Determine the [x, y] coordinate at the center of the cell enclosing the given text.  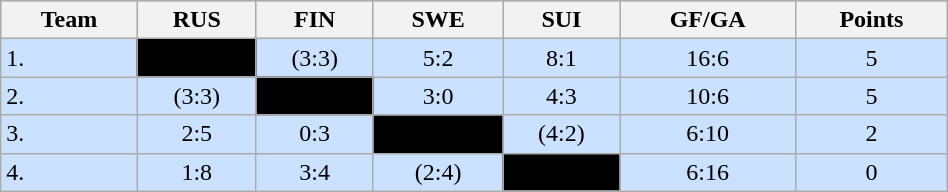
8:1 [562, 58]
2. [69, 96]
6:10 [708, 134]
4:3 [562, 96]
3:0 [438, 96]
1. [69, 58]
4. [69, 172]
3:4 [314, 172]
0 [872, 172]
SWE [438, 20]
RUS [196, 20]
5:2 [438, 58]
1:8 [196, 172]
(4:2) [562, 134]
2:5 [196, 134]
(2:4) [438, 172]
GF/GA [708, 20]
FIN [314, 20]
10:6 [708, 96]
6:16 [708, 172]
0:3 [314, 134]
16:6 [708, 58]
SUI [562, 20]
3. [69, 134]
Points [872, 20]
2 [872, 134]
Team [69, 20]
